Search for the cell housing the specified text and yield its [X, Y] center coordinate. 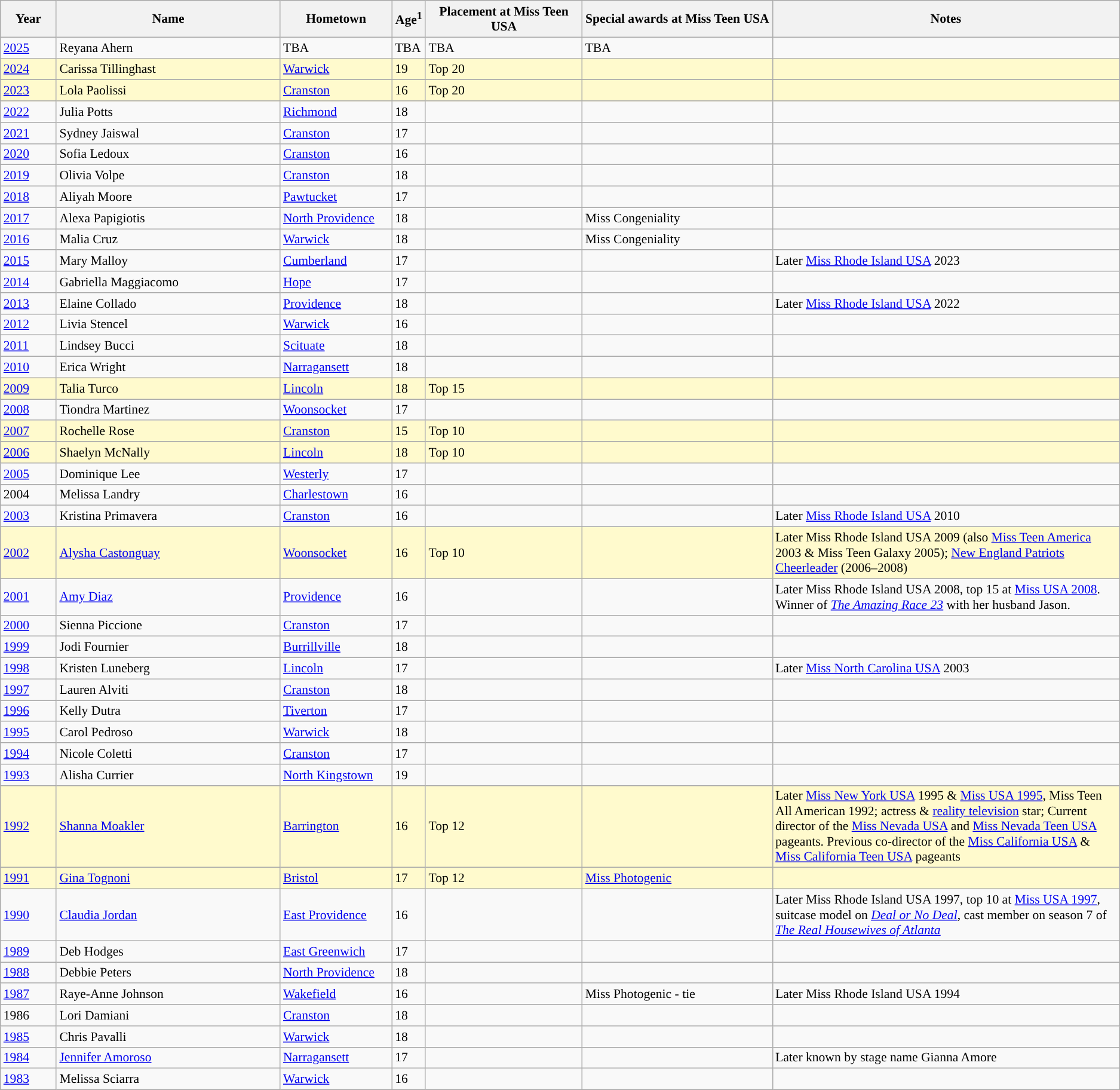
1987 [29, 994]
Erica Wright [168, 368]
2011 [29, 346]
Burrillville [336, 647]
Malia Cruz [168, 240]
Livia Stencel [168, 324]
Chris Pavalli [168, 1037]
Shanna Moakler [168, 826]
15 [409, 431]
Charlestown [336, 495]
Placement at Miss Teen USA [504, 19]
2003 [29, 516]
Kristina Primavera [168, 516]
1991 [29, 878]
2015 [29, 261]
Miss Photogenic [677, 878]
2022 [29, 112]
Hometown [336, 19]
2004 [29, 495]
2016 [29, 240]
North Kingstown [336, 775]
Scituate [336, 346]
1984 [29, 1058]
Claudia Jordan [168, 916]
2021 [29, 133]
Kelly Dutra [168, 711]
1986 [29, 1015]
Pawtucket [336, 197]
Later known by stage name Gianna Amore [946, 1058]
2012 [29, 324]
Lori Damiani [168, 1015]
Raye-Anne Johnson [168, 994]
2017 [29, 218]
Tiverton [336, 711]
1993 [29, 775]
Later Miss North Carolina USA 2003 [946, 669]
2025 [29, 48]
Kristen Luneberg [168, 669]
East Greenwich [336, 951]
Gabriella Maggiacomo [168, 282]
1995 [29, 733]
Bristol [336, 878]
Carissa Tillinghast [168, 69]
Lindsey Bucci [168, 346]
Cumberland [336, 261]
Olivia Volpe [168, 176]
Jennifer Amoroso [168, 1058]
Westerly [336, 474]
Alexa Papigiotis [168, 218]
Amy Diaz [168, 596]
1988 [29, 973]
Nicole Coletti [168, 754]
Mary Malloy [168, 261]
Later Miss Rhode Island USA 2010 [946, 516]
1999 [29, 647]
Reyana Ahern [168, 48]
Special awards at Miss Teen USA [677, 19]
Melissa Sciarra [168, 1079]
Sydney Jaiswal [168, 133]
2010 [29, 368]
Gina Tognoni [168, 878]
Later Miss Rhode Island USA 2008, top 15 at Miss USA 2008. Winner of The Amazing Race 23 with her husband Jason. [946, 596]
Alysha Castonguay [168, 553]
1994 [29, 754]
2007 [29, 431]
2020 [29, 154]
Deb Hodges [168, 951]
Richmond [336, 112]
Hope [336, 282]
Later Miss Rhode Island USA 2023 [946, 261]
2005 [29, 474]
1990 [29, 916]
Later Miss Rhode Island USA 2009 (also Miss Teen America 2003 & Miss Teen Galaxy 2005); New England Patriots Cheerleader (2006–2008) [946, 553]
1992 [29, 826]
Talia Turco [168, 388]
East Providence [336, 916]
Jodi Fournier [168, 647]
Notes [946, 19]
Carol Pedroso [168, 733]
2002 [29, 553]
1997 [29, 690]
Lauren Alviti [168, 690]
2013 [29, 304]
Barrington [336, 826]
1996 [29, 711]
2006 [29, 452]
Debbie Peters [168, 973]
1983 [29, 1079]
Miss Photogenic - tie [677, 994]
1985 [29, 1037]
Elaine Collado [168, 304]
Alisha Currier [168, 775]
Melissa Landry [168, 495]
Julia Potts [168, 112]
Tiondra Martinez [168, 410]
2009 [29, 388]
2019 [29, 176]
2014 [29, 282]
Rochelle Rose [168, 431]
2008 [29, 410]
Shaelyn McNally [168, 452]
2024 [29, 69]
Year [29, 19]
Lola Paolissi [168, 91]
Top 15 [504, 388]
2001 [29, 596]
1998 [29, 669]
Later Miss Rhode Island USA 2022 [946, 304]
2000 [29, 626]
Later Miss Rhode Island USA 1994 [946, 994]
Sienna Piccione [168, 626]
2023 [29, 91]
Aliyah Moore [168, 197]
1989 [29, 951]
2018 [29, 197]
Dominique Lee [168, 474]
Name [168, 19]
Age1 [409, 19]
Sofia Ledoux [168, 154]
Wakefield [336, 994]
